Identify which cell holds the provided text, then report its (X, Y) central coordinate. 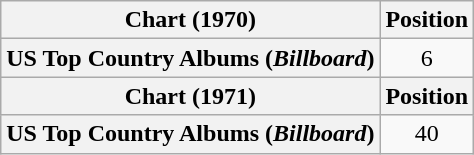
40 (427, 134)
Chart (1970) (190, 20)
Chart (1971) (190, 96)
6 (427, 58)
